Extract the (x, y) coordinate from the center of the cell holding the provided text.  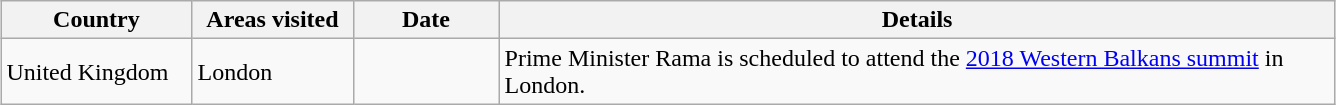
Details (917, 20)
Country (96, 20)
Prime Minister Rama is scheduled to attend the 2018 Western Balkans summit in London. (917, 72)
London (272, 72)
Date (426, 20)
United Kingdom (96, 72)
Areas visited (272, 20)
